Pinpoint the cell where the given text exists, returning its [x, y] midpoint coordinate. 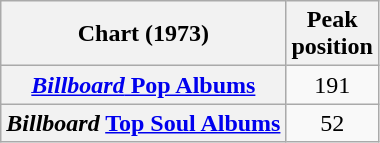
191 [332, 85]
Billboard Top Soul Albums [144, 123]
Chart (1973) [144, 34]
Peakposition [332, 34]
Billboard Pop Albums [144, 85]
52 [332, 123]
